Output the [x, y] coordinate of the center of the cell containing the given text.  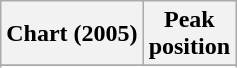
Peakposition [189, 34]
Chart (2005) [72, 34]
